Output the (X, Y) coordinate of the center of the cell containing the given text.  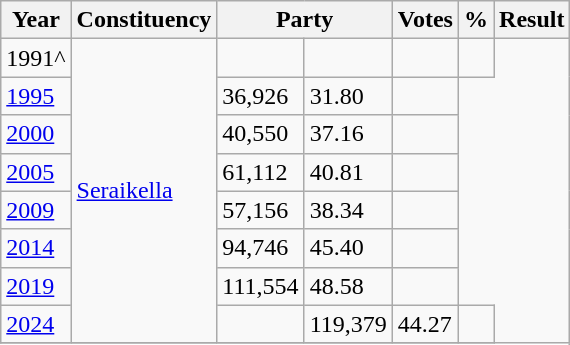
94,746 (260, 248)
2019 (36, 286)
2005 (36, 172)
38.34 (348, 210)
61,112 (260, 172)
Seraikella (144, 191)
31.80 (348, 96)
37.16 (348, 134)
44.27 (425, 324)
Result (532, 20)
111,554 (260, 286)
40,550 (260, 134)
40.81 (348, 172)
Party (304, 20)
36,926 (260, 96)
2009 (36, 210)
1995 (36, 96)
Votes (425, 20)
2024 (36, 324)
1991^ (36, 58)
2000 (36, 134)
57,156 (260, 210)
Constituency (144, 20)
48.58 (348, 286)
45.40 (348, 248)
2014 (36, 248)
% (476, 20)
119,379 (348, 324)
Year (36, 20)
